Locate the cell with the specified text and output its (X, Y) center coordinate. 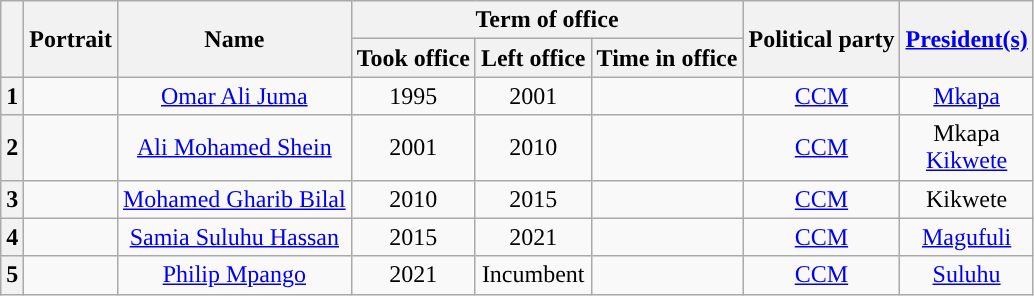
Philip Mpango (234, 275)
3 (12, 199)
Name (234, 39)
President(s) (966, 39)
Suluhu (966, 275)
Magufuli (966, 237)
Portrait (71, 39)
1 (12, 96)
Mohamed Gharib Bilal (234, 199)
4 (12, 237)
Time in office (667, 58)
5 (12, 275)
MkapaKikwete (966, 148)
Term of office (547, 20)
2 (12, 148)
Mkapa (966, 96)
Omar Ali Juma (234, 96)
Political party (822, 39)
1995 (413, 96)
Kikwete (966, 199)
Samia Suluhu Hassan (234, 237)
Left office (533, 58)
Ali Mohamed Shein (234, 148)
Took office (413, 58)
Incumbent (533, 275)
